From the cell containing the given text, extract its center point as (x, y) coordinate. 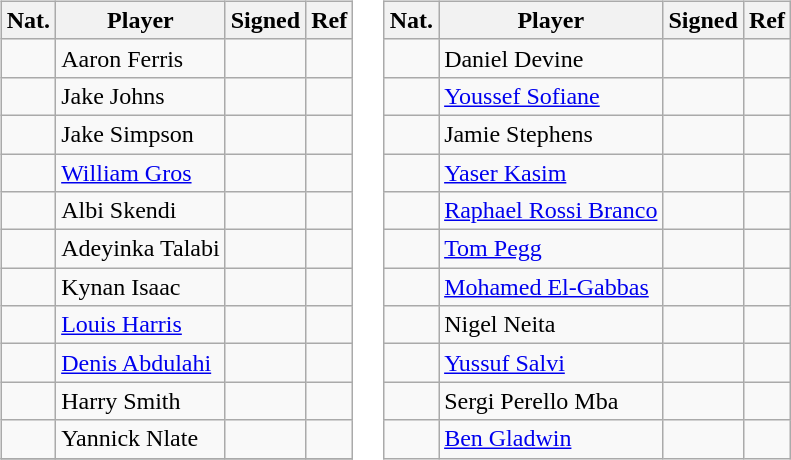
Nigel Neita (551, 325)
Aaron Ferris (141, 58)
Yannick Nlate (141, 439)
Denis Abdulahi (141, 363)
Sergi Perello Mba (551, 401)
Jake Simpson (141, 134)
Mohamed El-Gabbas (551, 287)
Jake Johns (141, 96)
Kynan Isaac (141, 287)
Tom Pegg (551, 249)
Louis Harris (141, 325)
Ben Gladwin (551, 439)
Raphael Rossi Branco (551, 211)
Youssef Sofiane (551, 96)
Yaser Kasim (551, 173)
Adeyinka Talabi (141, 249)
Albi Skendi (141, 211)
Yussuf Salvi (551, 363)
Jamie Stephens (551, 134)
Harry Smith (141, 401)
William Gros (141, 173)
Daniel Devine (551, 58)
